Capture the cell that displays the provided text and extract its (X, Y) central coordinate. 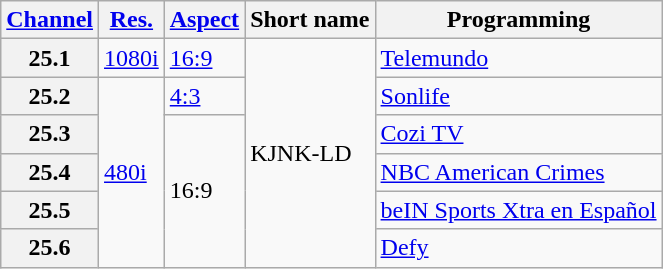
KJNK-LD (310, 153)
Res. (132, 20)
25.3 (50, 134)
25.5 (50, 210)
4:3 (204, 96)
1080i (132, 58)
Channel (50, 20)
25.6 (50, 248)
25.4 (50, 172)
beIN Sports Xtra en Español (518, 210)
Short name (310, 20)
Telemundo (518, 58)
NBC American Crimes (518, 172)
Programming (518, 20)
25.2 (50, 96)
Sonlife (518, 96)
480i (132, 172)
Aspect (204, 20)
Defy (518, 248)
Cozi TV (518, 134)
25.1 (50, 58)
